Pinpoint the cell where the given text exists, returning its (x, y) midpoint coordinate. 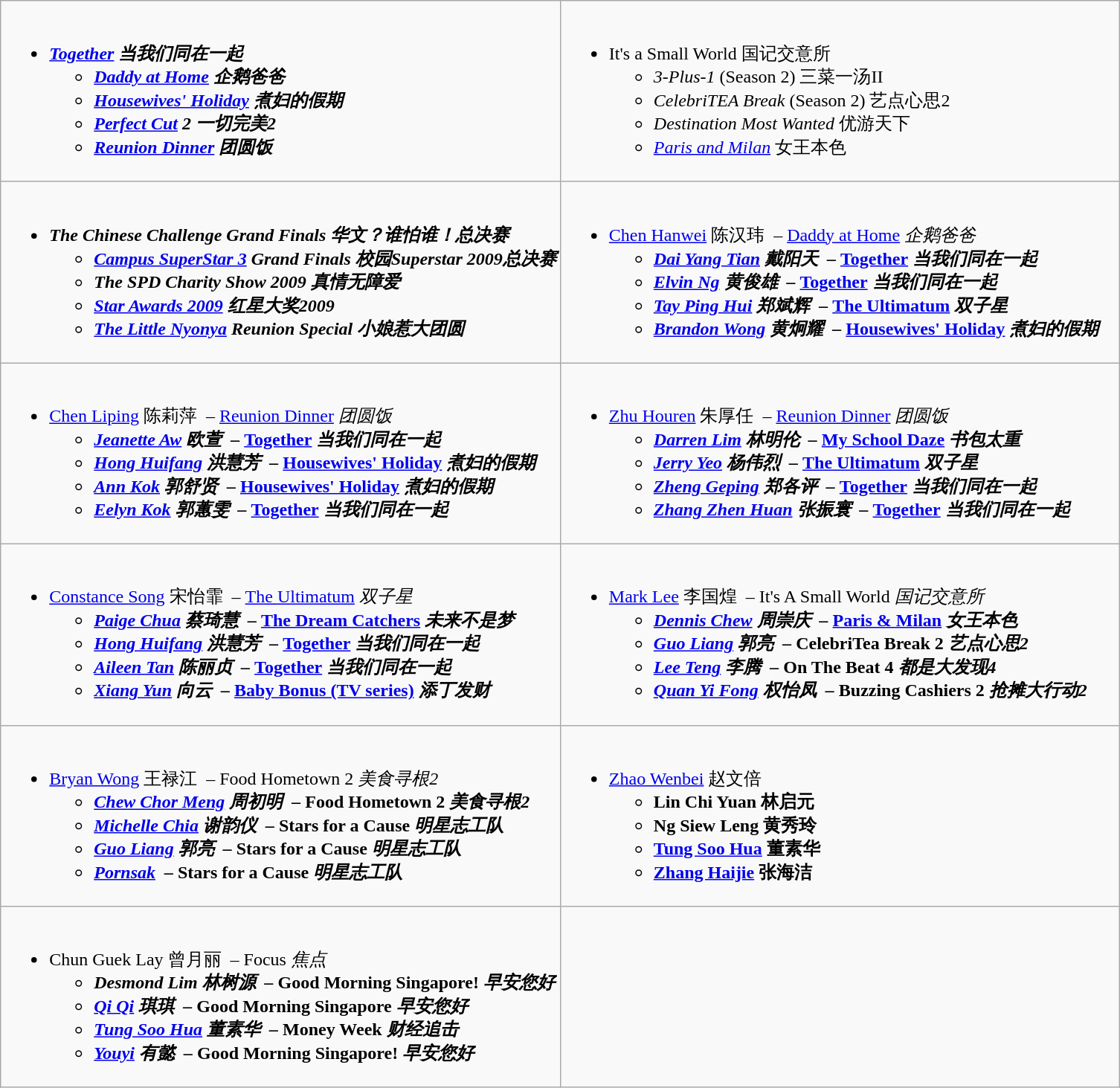
Zhao Wenbei 赵文倍Lin Chi Yuan 林启元Ng Siew Leng 黄秀玲Tung Soo Hua 董素华Zhang Haijie 张海洁 (840, 816)
Together 当我们同在一起Daddy at Home 企鹅爸爸Housewives' Holiday 煮妇的假期Perfect Cut 2 一切完美2Reunion Dinner 团圆饭 (281, 91)
It's a Small World 国记交意所3-Plus-1 (Season 2) 三菜一汤IICelebriTEA Break (Season 2) 艺点心思2Destination Most Wanted 优游天下Paris and Milan 女王本色 (840, 91)
